Return the [X, Y] coordinate for the center point of the cell that contains the specified text.  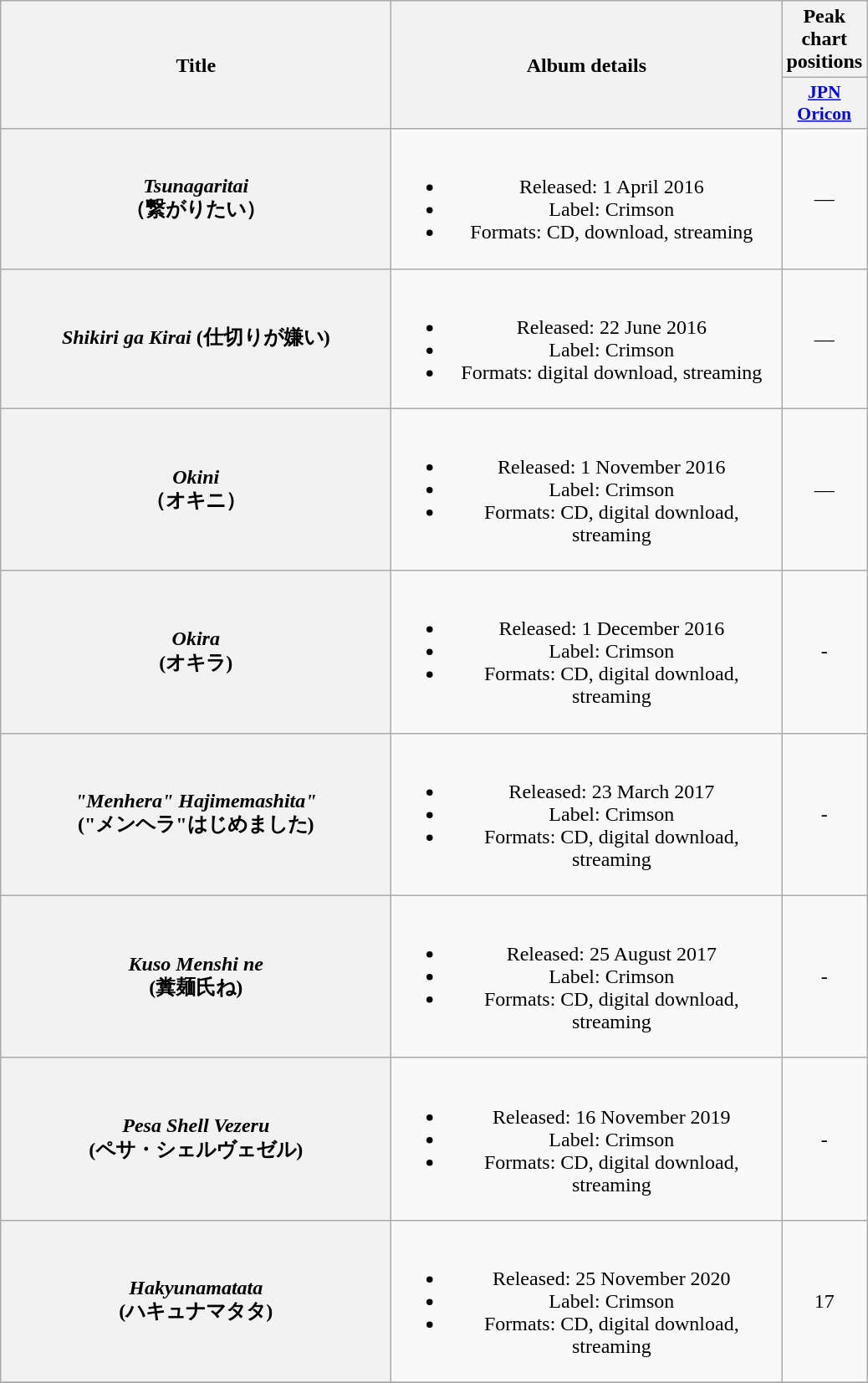
"Menhera" Hajimemashita" ("メンヘラ"はじめました) [196, 814]
Released: 25 November 2020Label: CrimsonFormats: CD, digital download, streaming [587, 1301]
Album details [587, 65]
Kuso Menshi ne (糞麺氏ね) [196, 976]
Released: 1 April 2016Label: CrimsonFormats: CD, download, streaming [587, 199]
JPNOricon [825, 104]
Tsunagaritai（繋がりたい） [196, 199]
Released: 1 December 2016Label: CrimsonFormats: CD, digital download, streaming [587, 652]
Released: 22 June 2016Label: CrimsonFormats: digital download, streaming [587, 338]
Okira (オキラ) [196, 652]
Title [196, 65]
Okini（オキニ） [196, 489]
Pesa Shell Vezeru (ペサ・シェルヴェゼル) [196, 1139]
Hakyunamatata (ハキュナマタタ) [196, 1301]
Peakchartpositions [825, 39]
Released: 23 March 2017Label: CrimsonFormats: CD, digital download, streaming [587, 814]
17 [825, 1301]
Shikiri ga Kirai (仕切りが嫌い) [196, 338]
Released: 25 August 2017Label: CrimsonFormats: CD, digital download, streaming [587, 976]
Released: 16 November 2019Label: CrimsonFormats: CD, digital download, streaming [587, 1139]
Released: 1 November 2016Label: CrimsonFormats: CD, digital download, streaming [587, 489]
